Scan for the cell matching the given text and deliver its [x, y] coordinate at center. 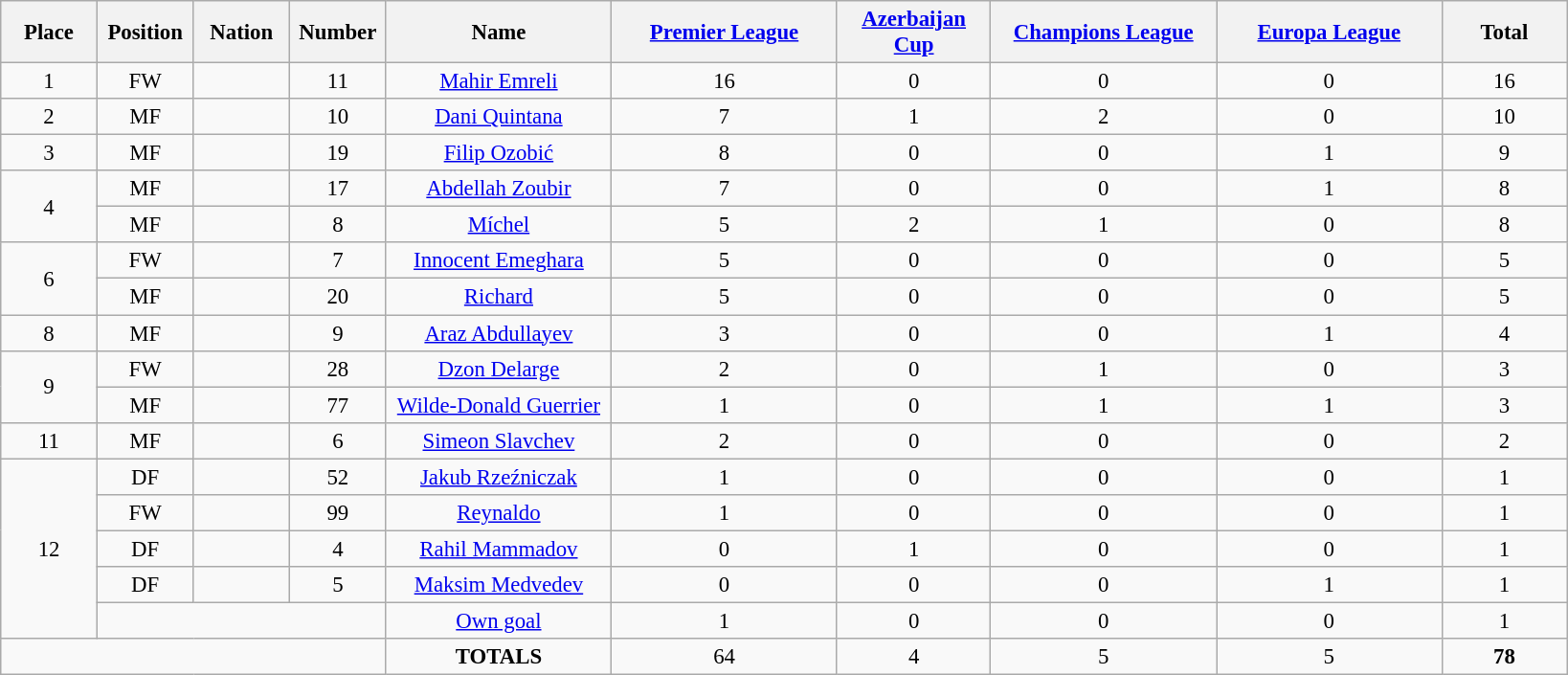
28 [339, 369]
Number [339, 33]
Champions League [1104, 33]
Jakub Rzeźniczak [499, 477]
Simeon Slavchev [499, 440]
64 [725, 657]
Wilde-Donald Guerrier [499, 405]
Own goal [499, 620]
Rahil Mammadov [499, 549]
Maksim Medvedev [499, 585]
Filip Ozobić [499, 153]
Nation [241, 33]
99 [339, 513]
77 [339, 405]
Premier League [725, 33]
Place [50, 33]
20 [339, 297]
Míchel [499, 225]
Mahir Emreli [499, 81]
Azerbaijan Cup [913, 33]
52 [339, 477]
Araz Abdullayev [499, 333]
Dzon Delarge [499, 369]
Europa League [1329, 33]
TOTALS [499, 657]
Name [499, 33]
Innocent Emeghara [499, 261]
Dani Quintana [499, 117]
78 [1505, 657]
17 [339, 189]
19 [339, 153]
12 [50, 549]
Position [146, 33]
Richard [499, 297]
Abdellah Zoubir [499, 189]
Reynaldo [499, 513]
Total [1505, 33]
